Pinpoint the cell where the given text exists, returning its (x, y) midpoint coordinate. 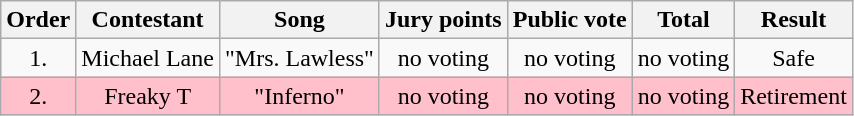
Jury points (443, 20)
Freaky T (148, 96)
Safe (794, 58)
Song (299, 20)
1. (38, 58)
Total (683, 20)
Result (794, 20)
Order (38, 20)
Contestant (148, 20)
Retirement (794, 96)
"Inferno" (299, 96)
Public vote (570, 20)
2. (38, 96)
Michael Lane (148, 58)
"Mrs. Lawless" (299, 58)
